Return the [X, Y] coordinate for the center point of the cell that contains the specified text.  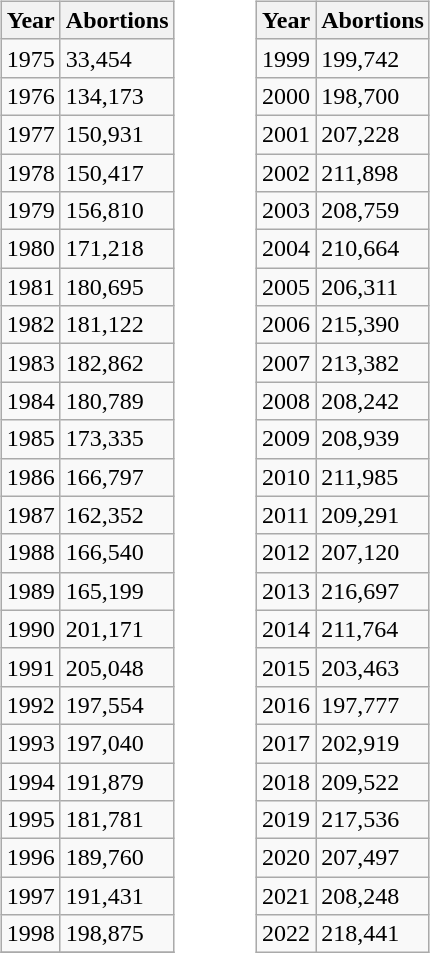
150,417 [117, 173]
1992 [30, 705]
173,335 [117, 439]
1986 [30, 477]
162,352 [117, 515]
1995 [30, 820]
2022 [286, 934]
2020 [286, 858]
1996 [30, 858]
2008 [286, 401]
1997 [30, 896]
1999 [286, 58]
202,919 [373, 743]
171,218 [117, 249]
1990 [30, 629]
198,700 [373, 96]
181,781 [117, 820]
197,040 [117, 743]
1998 [30, 934]
1983 [30, 363]
1981 [30, 287]
1975 [30, 58]
208,939 [373, 439]
1977 [30, 134]
216,697 [373, 591]
2015 [286, 667]
209,291 [373, 515]
180,789 [117, 401]
210,664 [373, 249]
2000 [286, 96]
1987 [30, 515]
209,522 [373, 781]
2006 [286, 325]
180,695 [117, 287]
1988 [30, 553]
217,536 [373, 820]
205,048 [117, 667]
197,554 [117, 705]
2013 [286, 591]
2010 [286, 477]
2017 [286, 743]
2021 [286, 896]
197,777 [373, 705]
156,810 [117, 211]
206,311 [373, 287]
189,760 [117, 858]
165,199 [117, 591]
1984 [30, 401]
207,120 [373, 553]
207,228 [373, 134]
207,497 [373, 858]
2019 [286, 820]
1994 [30, 781]
208,248 [373, 896]
2003 [286, 211]
2016 [286, 705]
181,122 [117, 325]
33,454 [117, 58]
1991 [30, 667]
2004 [286, 249]
203,463 [373, 667]
191,431 [117, 896]
2002 [286, 173]
1985 [30, 439]
182,862 [117, 363]
213,382 [373, 363]
166,540 [117, 553]
2011 [286, 515]
166,797 [117, 477]
208,242 [373, 401]
1976 [30, 96]
201,171 [117, 629]
1982 [30, 325]
2018 [286, 781]
2001 [286, 134]
150,931 [117, 134]
2014 [286, 629]
1979 [30, 211]
134,173 [117, 96]
1980 [30, 249]
1978 [30, 173]
2005 [286, 287]
215,390 [373, 325]
211,985 [373, 477]
1989 [30, 591]
2012 [286, 553]
198,875 [117, 934]
218,441 [373, 934]
1993 [30, 743]
191,879 [117, 781]
2009 [286, 439]
208,759 [373, 211]
211,764 [373, 629]
211,898 [373, 173]
199,742 [373, 58]
2007 [286, 363]
